From the cell containing the given text, extract its center point as (X, Y) coordinate. 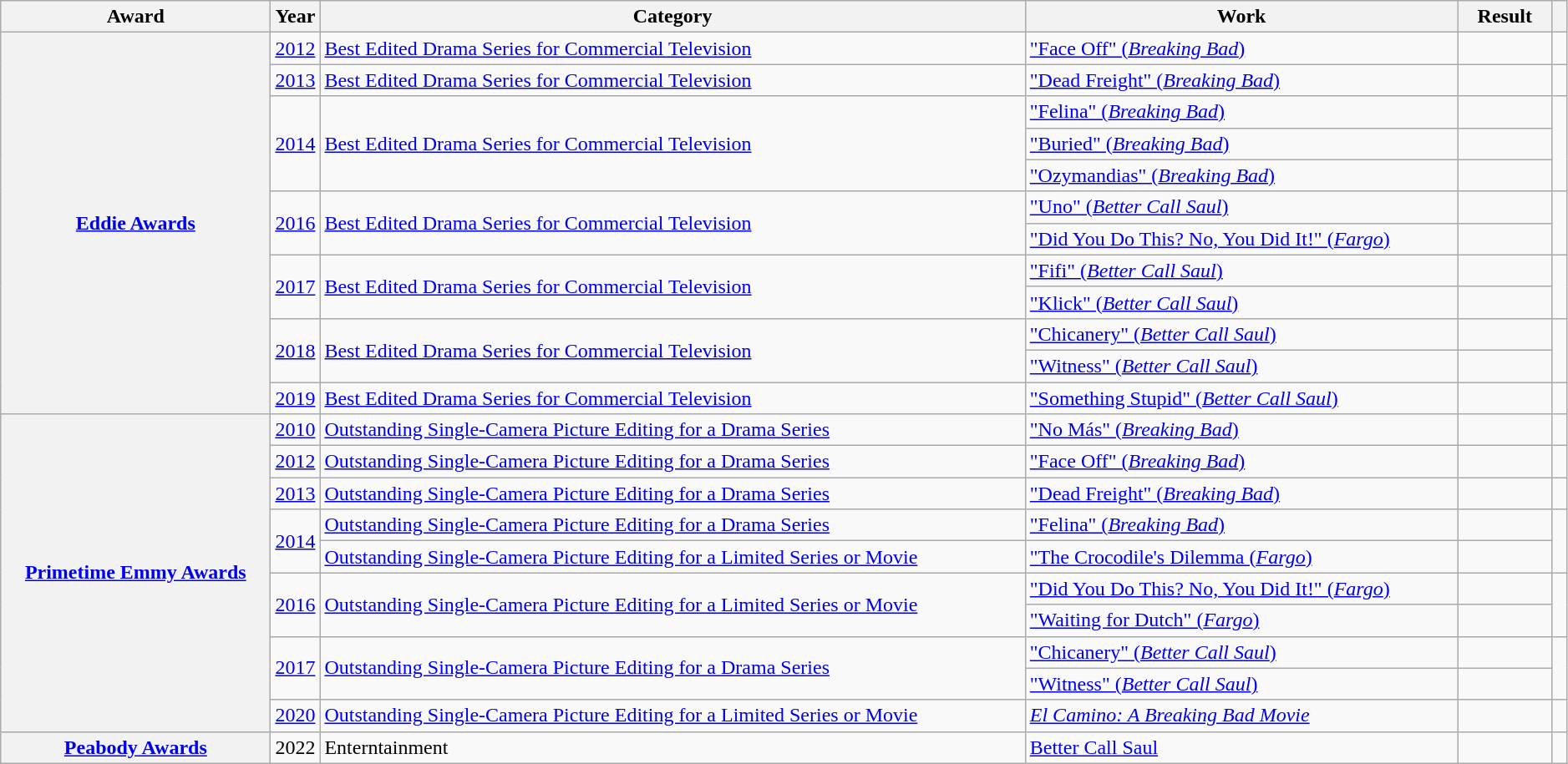
Better Call Saul (1241, 747)
"Fifi" (Better Call Saul) (1241, 271)
Work (1241, 17)
"Waiting for Dutch" (Fargo) (1241, 620)
Eddie Awards (135, 224)
Primetime Emmy Awards (135, 573)
"Ozymandias" (Breaking Bad) (1241, 175)
Award (135, 17)
Category (672, 17)
Result (1505, 17)
Year (296, 17)
"Buried" (Breaking Bad) (1241, 144)
2018 (296, 350)
Peabody Awards (135, 747)
2022 (296, 747)
2010 (296, 430)
"No Más" (Breaking Bad) (1241, 430)
"Something Stupid" (Better Call Saul) (1241, 398)
El Camino: A Breaking Bad Movie (1241, 716)
Enterntainment (672, 747)
2020 (296, 716)
2019 (296, 398)
"The Crocodile's Dilemma (Fargo) (1241, 557)
"Klick" (Better Call Saul) (1241, 302)
"Uno" (Better Call Saul) (1241, 207)
